Extract the [x, y] coordinate from the center of the cell holding the provided text.  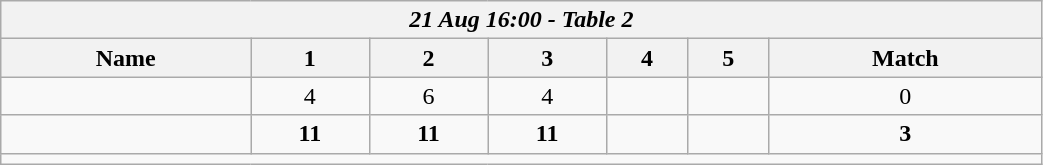
Match [906, 58]
5 [728, 58]
6 [428, 96]
1 [310, 58]
0 [906, 96]
Name [126, 58]
21 Aug 16:00 - Table 2 [522, 20]
2 [428, 58]
